Determine the (X, Y) coordinate at the center of the cell enclosing the given text.  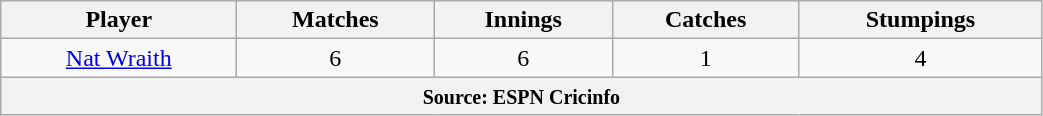
Nat Wraith (119, 58)
Stumpings (920, 20)
Innings (523, 20)
1 (705, 58)
4 (920, 58)
Player (119, 20)
Matches (336, 20)
Catches (705, 20)
Source: ESPN Cricinfo (522, 96)
